Identify which cell holds the provided text, then report its [X, Y] central coordinate. 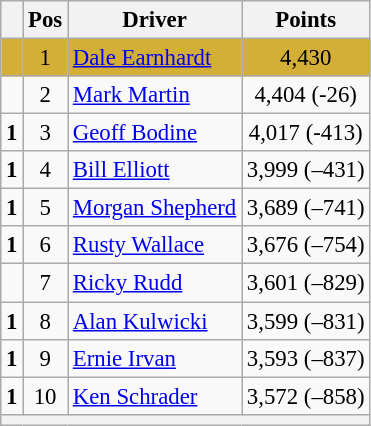
3,599 (–831) [306, 321]
Geoff Bodine [155, 133]
Alan Kulwicki [155, 321]
Pos [46, 20]
Mark Martin [155, 95]
3,999 (–431) [306, 170]
5 [46, 208]
4,017 (-413) [306, 133]
Dale Earnhardt [155, 58]
10 [46, 396]
Rusty Wallace [155, 245]
Ken Schrader [155, 396]
2 [46, 95]
4,430 [306, 58]
4,404 (-26) [306, 95]
3,572 (–858) [306, 396]
4 [46, 170]
6 [46, 245]
3 [46, 133]
Points [306, 20]
8 [46, 321]
Ernie Irvan [155, 358]
Morgan Shepherd [155, 208]
9 [46, 358]
3,676 (–754) [306, 245]
3,689 (–741) [306, 208]
Bill Elliott [155, 170]
3,601 (–829) [306, 283]
Driver [155, 20]
7 [46, 283]
3,593 (–837) [306, 358]
Ricky Rudd [155, 283]
